Capture the cell that displays the provided text and extract its (X, Y) central coordinate. 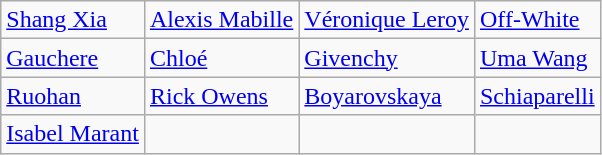
Isabel Marant (73, 134)
Schiaparelli (537, 96)
Rick Owens (221, 96)
Véronique Leroy (387, 20)
Givenchy (387, 58)
Ruohan (73, 96)
Uma Wang (537, 58)
Boyarovskaya (387, 96)
Gauchere (73, 58)
Chloé (221, 58)
Shang Xia (73, 20)
Alexis Mabille (221, 20)
Off-White (537, 20)
